Extract the [X, Y] coordinate from the center of the cell holding the provided text.  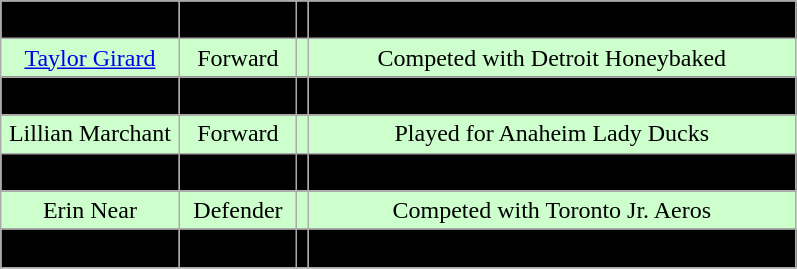
Competed with Toronto Jr. Aeros [552, 210]
Teammate of Kirsten Martin with Pacific Steelers [552, 248]
Competed with Detroit Honeybaked [552, 58]
Goaltender [238, 248]
Taylor Girard [90, 58]
Played for Pacific Steelers [552, 172]
Courtney Ganske [90, 20]
Attended Killarney Collegiate School [552, 20]
Lillian Marchant [90, 134]
Erin Near [90, 210]
Emma Hare [90, 96]
From Pursuit of Excellence Academy [552, 96]
Morgan Skinner [90, 248]
Kirsten Martin [90, 172]
Played for Anaheim Lady Ducks [552, 134]
